Find where the given text appears and provide that cell's center as (x, y) coordinate. 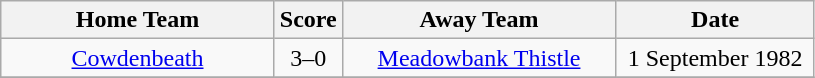
Away Team (479, 20)
3–0 (308, 58)
Cowdenbeath (138, 58)
1 September 1982 (716, 58)
Date (716, 20)
Meadowbank Thistle (479, 58)
Score (308, 20)
Home Team (138, 20)
